Search for the cell housing the specified text and yield its [X, Y] center coordinate. 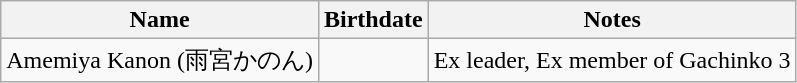
Amemiya Kanon (雨宮かのん) [160, 60]
Notes [612, 20]
Name [160, 20]
Ex leader, Ex member of Gachinko 3 [612, 60]
Birthdate [373, 20]
